Output the (x, y) coordinate of the center of the cell containing the given text.  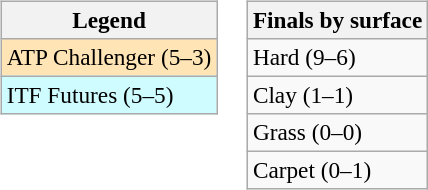
ATP Challenger (5–3) (108, 57)
Clay (1–1) (337, 95)
Carpet (0–1) (337, 171)
Hard (9–6) (337, 57)
ITF Futures (5–5) (108, 95)
Legend (108, 20)
Finals by surface (337, 20)
Grass (0–0) (337, 133)
